Detect which cell encompasses the target text, then output its [X, Y] center coordinate. 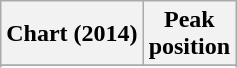
Peakposition [189, 34]
Chart (2014) [72, 34]
